Detect which cell encompasses the target text, then output its (x, y) center coordinate. 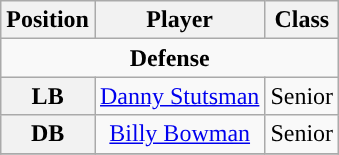
Player (179, 20)
Class (302, 20)
Defense (170, 58)
Danny Stutsman (179, 96)
DB (48, 134)
Billy Bowman (179, 134)
LB (48, 96)
Position (48, 20)
